Return [X, Y] of the center of cell containing provided text 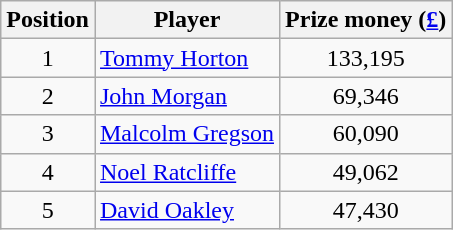
60,090 [366, 134]
1 [48, 58]
Player [186, 20]
69,346 [366, 96]
Prize money (£) [366, 20]
133,195 [366, 58]
John Morgan [186, 96]
David Oakley [186, 210]
49,062 [366, 172]
2 [48, 96]
Position [48, 20]
Noel Ratcliffe [186, 172]
Tommy Horton [186, 58]
4 [48, 172]
5 [48, 210]
47,430 [366, 210]
Malcolm Gregson [186, 134]
3 [48, 134]
